Search for the cell housing the specified text and yield its [x, y] center coordinate. 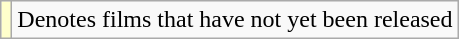
Denotes films that have not yet been released [235, 20]
